Return [x, y] of the center of cell containing provided text 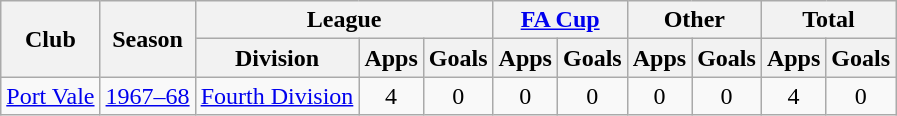
Fourth Division [277, 96]
Total [828, 20]
Port Vale [50, 96]
1967–68 [148, 96]
League [344, 20]
Other [694, 20]
Season [148, 39]
Club [50, 39]
Division [277, 58]
FA Cup [560, 20]
